Determine the [x, y] coordinate at the center of the cell enclosing the given text.  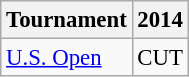
U.S. Open [66, 58]
Tournament [66, 20]
CUT [160, 58]
2014 [160, 20]
